Identify which cell holds the provided text, then report its (X, Y) central coordinate. 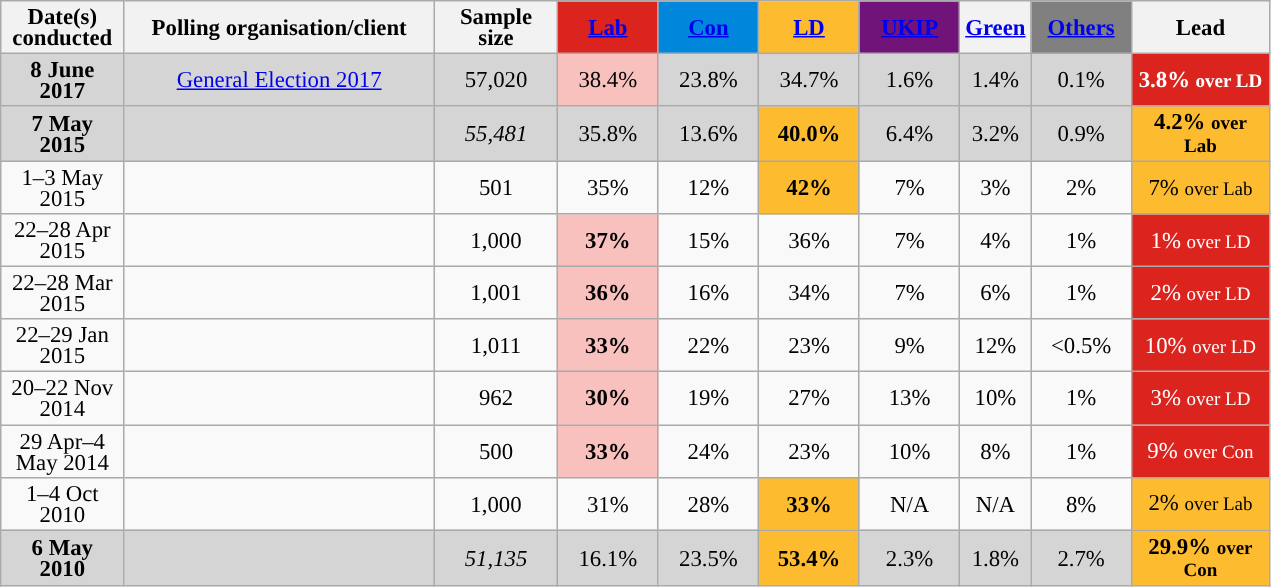
Others (1082, 28)
40.0% (810, 134)
<0.5% (1082, 346)
37% (608, 240)
0.1% (1082, 80)
23.8% (708, 80)
29.9% over Con (1200, 558)
9% over Con (1200, 452)
57,020 (496, 80)
31% (608, 504)
3.8% over LD (1200, 80)
962 (496, 398)
15% (708, 240)
7 May 2015 (62, 134)
16.1% (608, 558)
51,135 (496, 558)
13.6% (708, 134)
501 (496, 188)
34.7% (810, 80)
35.8% (608, 134)
16% (708, 294)
1.8% (996, 558)
General Election 2017 (280, 80)
0.9% (1082, 134)
10% over LD (1200, 346)
7% over Lab (1200, 188)
23.5% (708, 558)
Date(s)conducted (62, 28)
1,001 (496, 294)
22–29 Jan 2015 (62, 346)
6% (996, 294)
1–4 Oct 2010 (62, 504)
22% (708, 346)
LD (810, 28)
4.2% over Lab (1200, 134)
55,481 (496, 134)
22–28 Mar 2015 (62, 294)
4% (996, 240)
6.4% (910, 134)
22–28 Apr 2015 (62, 240)
UKIP (910, 28)
53.4% (810, 558)
3% over LD (1200, 398)
Sample size (496, 28)
28% (708, 504)
34% (810, 294)
2% (1082, 188)
3.2% (996, 134)
6 May 2010 (62, 558)
27% (810, 398)
8 June 2017 (62, 80)
1,011 (496, 346)
500 (496, 452)
Lab (608, 28)
1.6% (910, 80)
2.7% (1082, 558)
1% over LD (1200, 240)
Lead (1200, 28)
1.4% (996, 80)
Con (708, 28)
3% (996, 188)
13% (910, 398)
2% over LD (1200, 294)
38.4% (608, 80)
2.3% (910, 558)
30% (608, 398)
35% (608, 188)
20–22 Nov 2014 (62, 398)
19% (708, 398)
9% (910, 346)
Green (996, 28)
29 Apr–4 May 2014 (62, 452)
42% (810, 188)
Polling organisation/client (280, 28)
2% over Lab (1200, 504)
24% (708, 452)
1–3 May 2015 (62, 188)
